Capture the cell that displays the provided text and extract its [x, y] central coordinate. 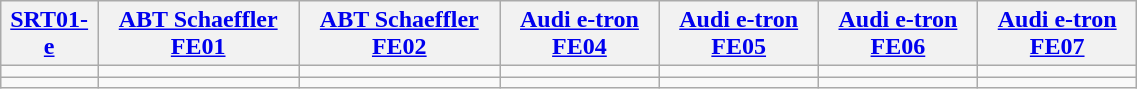
Audi e-tron FE04 [580, 34]
Audi e-tron FE06 [898, 34]
SRT01-e [50, 34]
Audi e-tron FE05 [738, 34]
Audi e-tron FE07 [1058, 34]
ABT Schaeffler FE01 [198, 34]
ABT Schaeffler FE02 [400, 34]
